Find where the given text appears and provide that cell's center as [X, Y] coordinate. 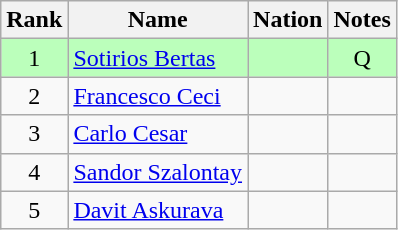
Q [362, 58]
4 [34, 172]
3 [34, 134]
Sandor Szalontay [158, 172]
Davit Askurava [158, 210]
Notes [362, 20]
Sotirios Bertas [158, 58]
Carlo Cesar [158, 134]
Nation [288, 20]
Francesco Ceci [158, 96]
5 [34, 210]
2 [34, 96]
1 [34, 58]
Rank [34, 20]
Name [158, 20]
